Pinpoint the cell where the given text exists, returning its (X, Y) midpoint coordinate. 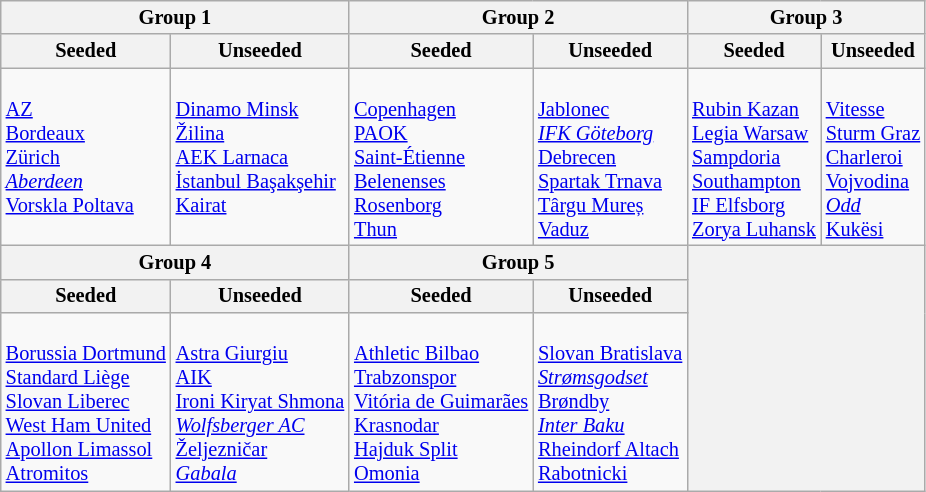
Copenhagen PAOK Saint-Étienne Belenenses Rosenborg Thun (441, 157)
Group 5 (518, 262)
Slovan Bratislava Strømsgodset Brøndby Inter Baku Rheindorf Altach Rabotnicki (610, 402)
Vitesse Sturm Graz Charleroi Vojvodina Odd Kukësi (873, 157)
AZ Bordeaux Zürich Aberdeen Vorskla Poltava (86, 157)
Astra Giurgiu AIK Ironi Kiryat Shmona Wolfsberger AC Željezničar Gabala (260, 402)
Athletic Bilbao Trabzonspor Vitória de Guimarães Krasnodar Hajduk Split Omonia (441, 402)
Dinamo Minsk Žilina AEK Larnaca İstanbul Başakşehir Kairat (260, 157)
Jablonec IFK Göteborg Debrecen Spartak Trnava Târgu Mureș Vaduz (610, 157)
Rubin Kazan Legia Warsaw Sampdoria Southampton IF Elfsborg Zorya Luhansk (754, 157)
Group 1 (175, 17)
Borussia Dortmund Standard Liège Slovan Liberec West Ham United Apollon Limassol Atromitos (86, 402)
Group 2 (518, 17)
Group 4 (175, 262)
Group 3 (806, 17)
